Output the (X, Y) coordinate of the center of the cell containing the given text.  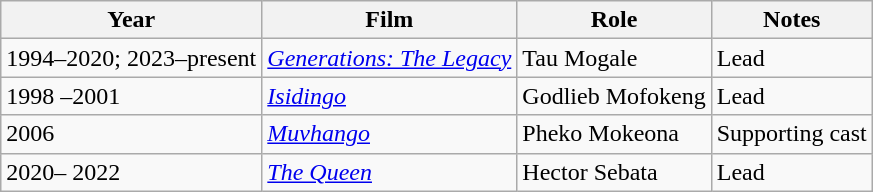
Notes (792, 20)
Year (132, 20)
Isidingo (390, 96)
2020– 2022 (132, 172)
Role (614, 20)
Tau Mogale (614, 58)
Godlieb Mofokeng (614, 96)
Film (390, 20)
1994–2020; 2023–present (132, 58)
Hector Sebata (614, 172)
2006 (132, 134)
Generations: The Legacy (390, 58)
Muvhango (390, 134)
Supporting cast (792, 134)
Pheko Mokeona (614, 134)
The Queen (390, 172)
1998 –2001 (132, 96)
